Identify which cell holds the provided text, then report its [X, Y] central coordinate. 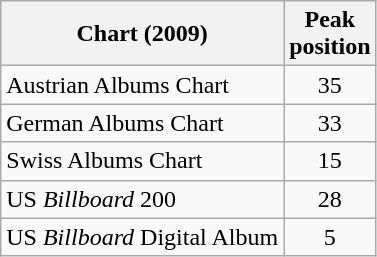
German Albums Chart [142, 123]
28 [330, 199]
US Billboard Digital Album [142, 237]
Peakposition [330, 34]
Austrian Albums Chart [142, 85]
Chart (2009) [142, 34]
5 [330, 237]
15 [330, 161]
Swiss Albums Chart [142, 161]
35 [330, 85]
US Billboard 200 [142, 199]
33 [330, 123]
